Extract the (x, y) coordinate from the center of the cell holding the provided text.  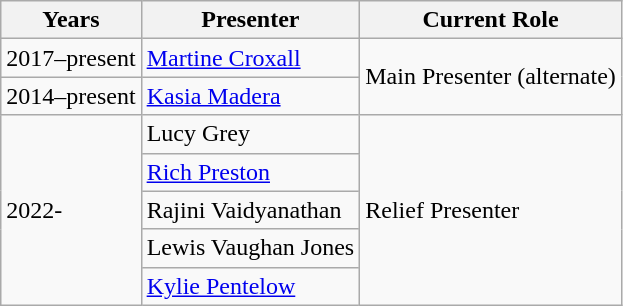
Presenter (250, 20)
Kylie Pentelow (250, 286)
Rajini Vaidyanathan (250, 210)
Rich Preston (250, 172)
Current Role (491, 20)
2017–present (71, 58)
Years (71, 20)
Kasia Madera (250, 96)
Lucy Grey (250, 134)
Lewis Vaughan Jones (250, 248)
Relief Presenter (491, 210)
Martine Croxall (250, 58)
Main Presenter (alternate) (491, 77)
2014–present (71, 96)
2022- (71, 210)
